Return the (x, y) coordinate for the center point of the cell that contains the specified text.  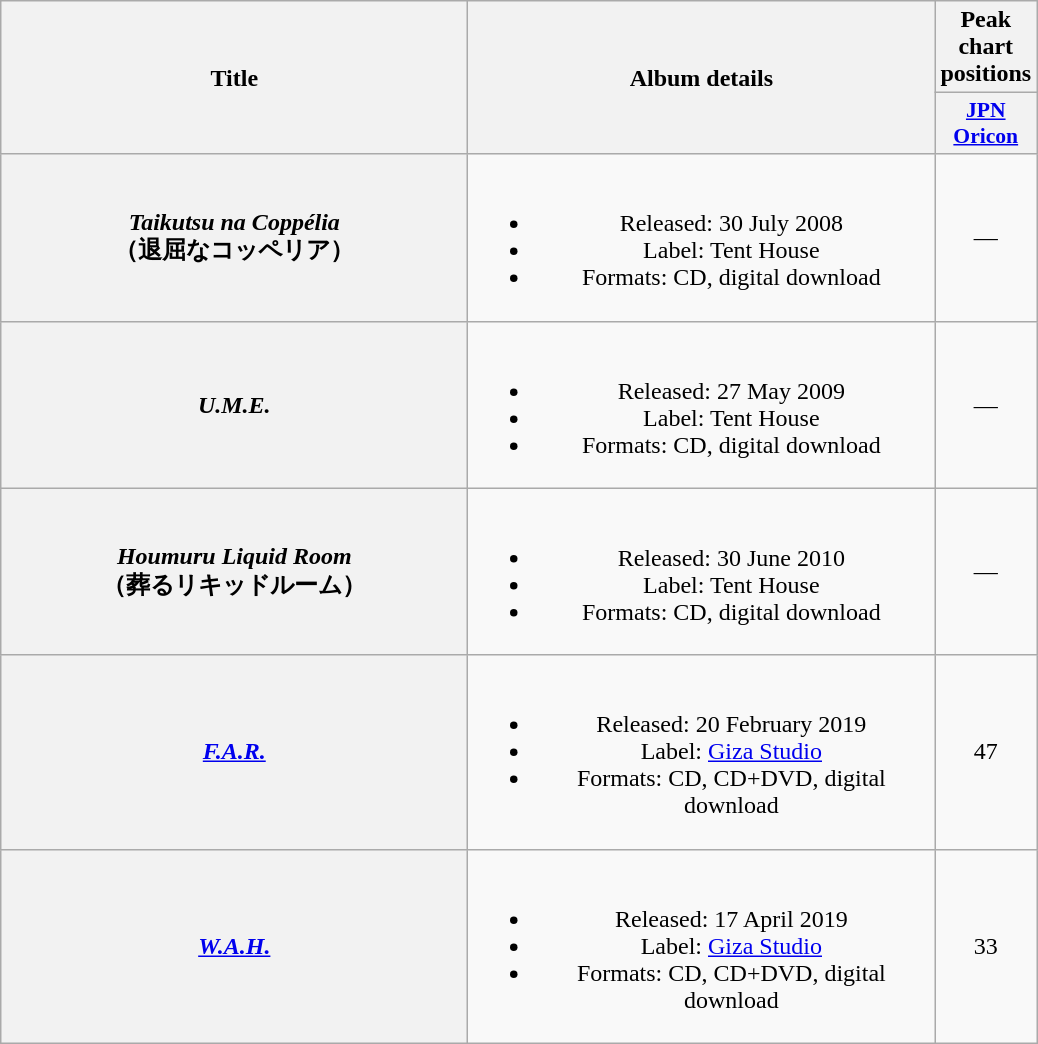
W.A.H. (234, 946)
Released: 17 April 2019Label: Giza StudioFormats: CD, CD+DVD, digital download (702, 946)
Released: 20 February 2019Label: Giza StudioFormats: CD, CD+DVD, digital download (702, 752)
JPNOricon (986, 124)
F.A.R. (234, 752)
Released: 30 July 2008Label: Tent HouseFormats: CD, digital download (702, 238)
Houmuru Liquid Room（葬るリキッドルーム） (234, 572)
Peakchartpositions (986, 47)
Released: 27 May 2009Label: Tent HouseFormats: CD, digital download (702, 404)
U.M.E. (234, 404)
Released: 30 June 2010Label: Tent HouseFormats: CD, digital download (702, 572)
Taikutsu na Coppélia（退屈なコッペリア） (234, 238)
Album details (702, 78)
47 (986, 752)
Title (234, 78)
33 (986, 946)
